For the text-containing cell, return its midpoint in [X, Y] coordinate format. 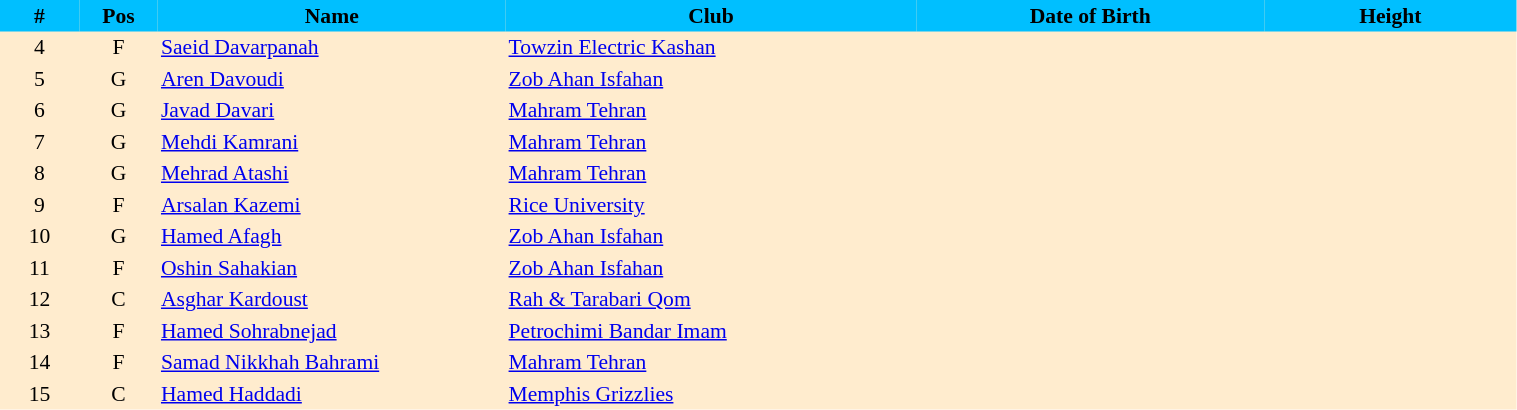
Arsalan Kazemi [332, 205]
Hamed Afagh [332, 236]
6 [40, 110]
4 [40, 48]
Mehdi Kamrani [332, 142]
Saeid Davarpanah [332, 48]
Hamed Sohrabnejad [332, 331]
5 [40, 79]
7 [40, 142]
Towzin Electric Kashan [712, 48]
Asghar Kardoust [332, 300]
11 [40, 268]
Memphis Grizzlies [712, 394]
Pos [118, 16]
Name [332, 16]
# [40, 16]
Club [712, 16]
10 [40, 236]
Javad Davari [332, 110]
Hamed Haddadi [332, 394]
Oshin Sahakian [332, 268]
8 [40, 174]
Rice University [712, 205]
13 [40, 331]
Mehrad Atashi [332, 174]
Date of Birth [1090, 16]
Samad Nikkhah Bahrami [332, 362]
9 [40, 205]
Petrochimi Bandar Imam [712, 331]
14 [40, 362]
Height [1390, 16]
15 [40, 394]
12 [40, 300]
Aren Davoudi [332, 79]
Rah & Tarabari Qom [712, 300]
